Determine the [x, y] coordinate at the center of the cell enclosing the given text.  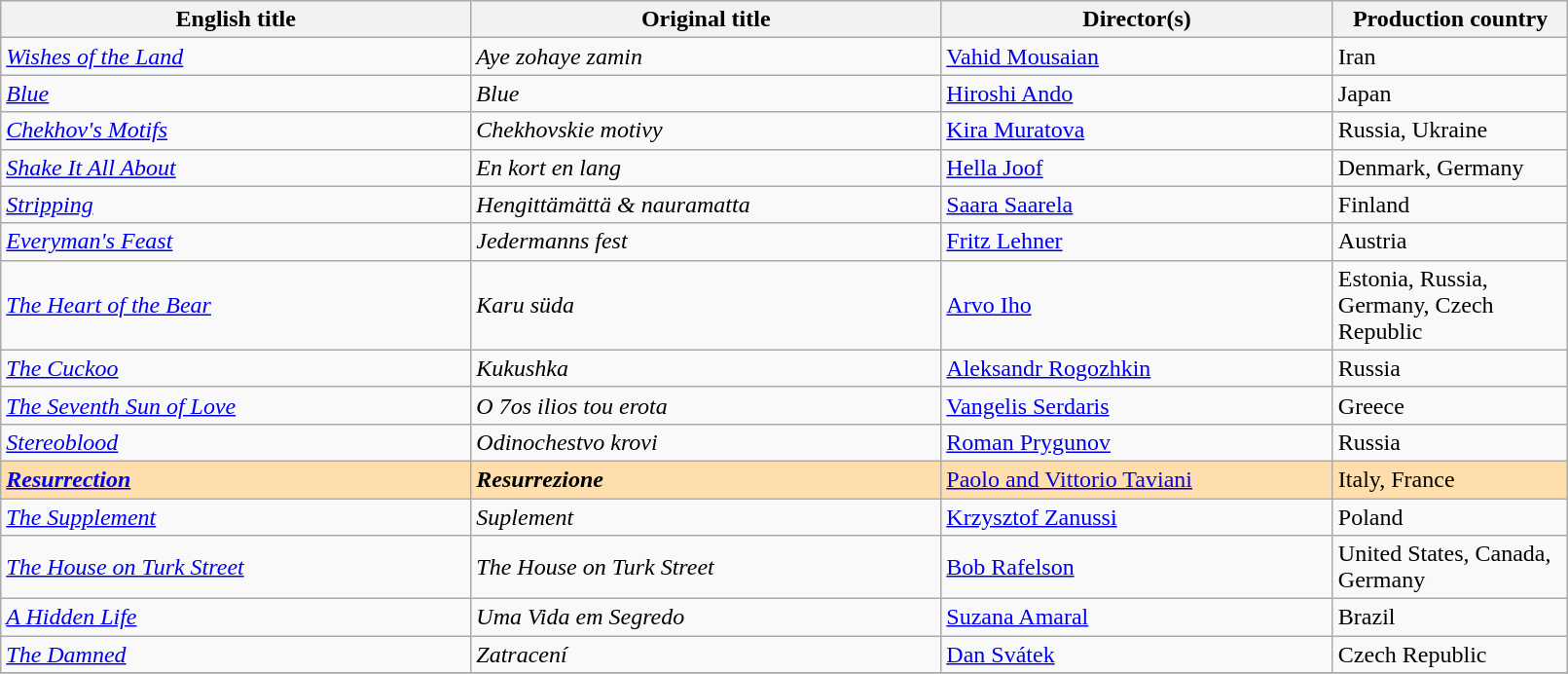
Dan Svátek [1137, 655]
English title [236, 19]
Estonia, Russia, Germany, Czech Republic [1450, 305]
Chekhovskie motivy [707, 131]
Brazil [1450, 618]
Karu süda [707, 305]
Denmark, Germany [1450, 168]
Zatracení [707, 655]
Uma Vida em Segredo [707, 618]
United States, Canada, Germany [1450, 567]
Iran [1450, 56]
Wishes of the Land [236, 56]
The Damned [236, 655]
The Cuckoo [236, 368]
Suplement [707, 517]
Shake It All About [236, 168]
Resurrection [236, 479]
Krzysztof Zanussi [1137, 517]
Stereoblood [236, 442]
Original title [707, 19]
Hella Joof [1137, 168]
Kira Muratova [1137, 131]
Paolo and Vittorio Taviani [1137, 479]
O 7os ilios tou erota [707, 405]
The Supplement [236, 517]
Aleksandr Rogozhkin [1137, 368]
Suzana Amaral [1137, 618]
Roman Prygunov [1137, 442]
Italy, France [1450, 479]
Chekhov's Motifs [236, 131]
Arvo Iho [1137, 305]
En kort en lang [707, 168]
Resurrezione [707, 479]
Saara Saarela [1137, 205]
Odinochestvo krovi [707, 442]
Greece [1450, 405]
Kukushka [707, 368]
Everyman's Feast [236, 242]
Bob Rafelson [1137, 567]
Russia, Ukraine [1450, 131]
Japan [1450, 94]
Hengittämättä & nauramatta [707, 205]
Vangelis Serdaris [1137, 405]
Production country [1450, 19]
Jedermanns fest [707, 242]
Finland [1450, 205]
Fritz Lehner [1137, 242]
Aye zohaye zamin [707, 56]
Director(s) [1137, 19]
The Seventh Sun of Love [236, 405]
Hiroshi Ando [1137, 94]
Vahid Mousaian [1137, 56]
Poland [1450, 517]
A Hidden Life [236, 618]
Austria [1450, 242]
Czech Republic [1450, 655]
The Heart of the Bear [236, 305]
Stripping [236, 205]
